Pinpoint the cell where the given text exists, returning its [X, Y] midpoint coordinate. 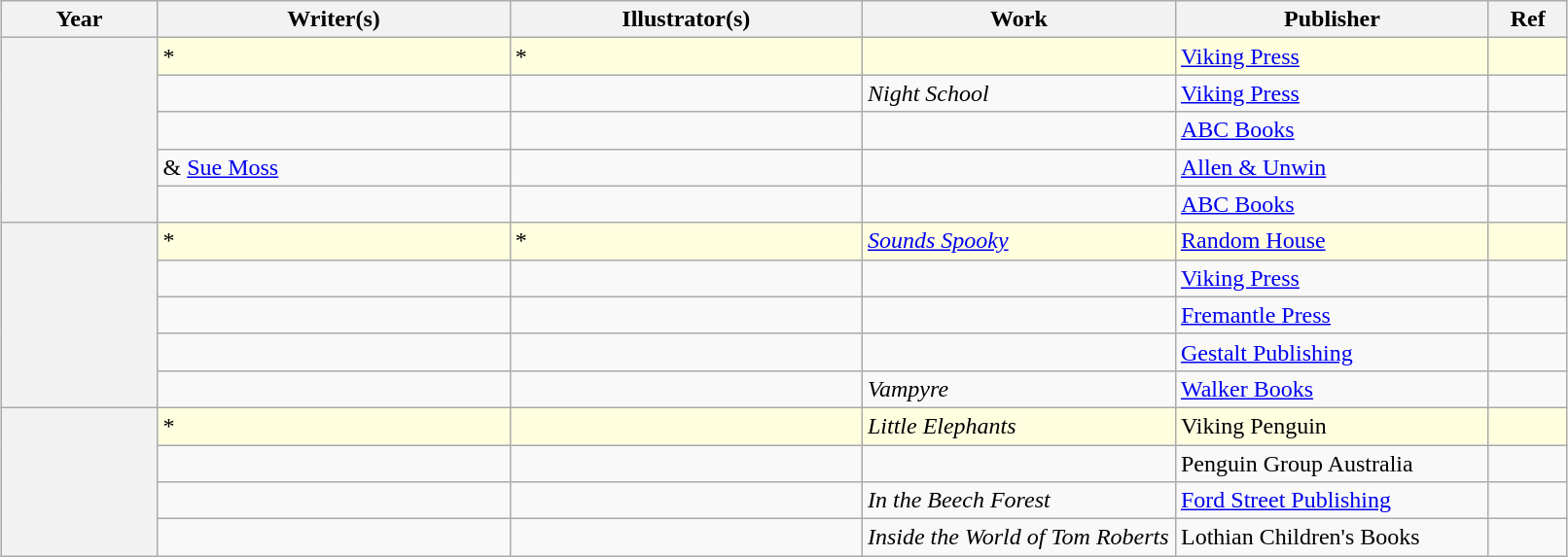
Year [80, 19]
Night School [1018, 93]
Sounds Spooky [1018, 241]
Viking Penguin [1332, 426]
Ford Street Publishing [1332, 501]
Inside the World of Tom Roberts [1018, 538]
Fremantle Press [1332, 315]
Work [1018, 19]
Little Elephants [1018, 426]
Random House [1332, 241]
In the Beech Forest [1018, 501]
Vampyre [1018, 389]
Allen & Unwin [1332, 167]
Penguin Group Australia [1332, 464]
Gestalt Publishing [1332, 352]
& Sue Moss [334, 167]
Walker Books [1332, 389]
Writer(s) [334, 19]
Illustrator(s) [686, 19]
Ref [1527, 19]
Publisher [1332, 19]
Lothian Children's Books [1332, 538]
